Search for the cell housing the specified text and yield its [X, Y] center coordinate. 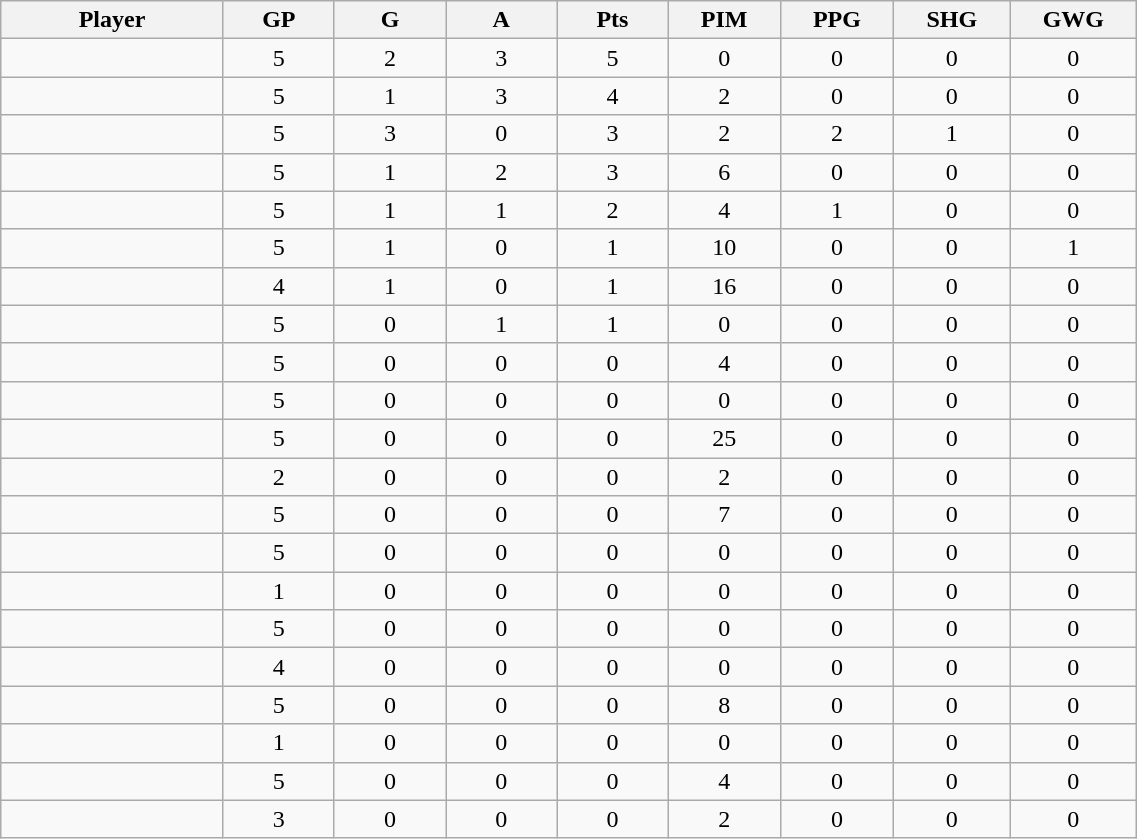
A [502, 20]
GWG [1074, 20]
G [390, 20]
25 [724, 438]
PPG [836, 20]
PIM [724, 20]
16 [724, 286]
10 [724, 248]
Player [112, 20]
SHG [952, 20]
7 [724, 515]
GP [278, 20]
Pts [612, 20]
6 [724, 172]
8 [724, 705]
